Detect which cell encompasses the target text, then output its [x, y] center coordinate. 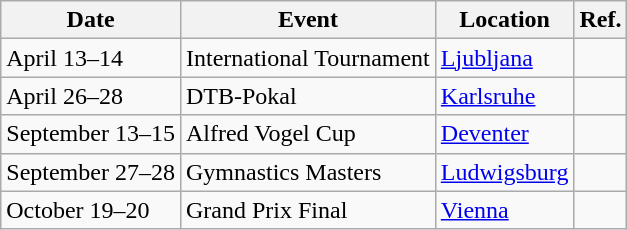
Ljubljana [504, 58]
Alfred Vogel Cup [308, 134]
Date [91, 20]
September 27–28 [91, 172]
April 13–14 [91, 58]
Location [504, 20]
Deventer [504, 134]
Ludwigsburg [504, 172]
October 19–20 [91, 210]
Ref. [600, 20]
Karlsruhe [504, 96]
September 13–15 [91, 134]
Gymnastics Masters [308, 172]
April 26–28 [91, 96]
DTB-Pokal [308, 96]
Grand Prix Final [308, 210]
Event [308, 20]
Vienna [504, 210]
International Tournament [308, 58]
